Scan for the cell matching the given text and deliver its (x, y) coordinate at center. 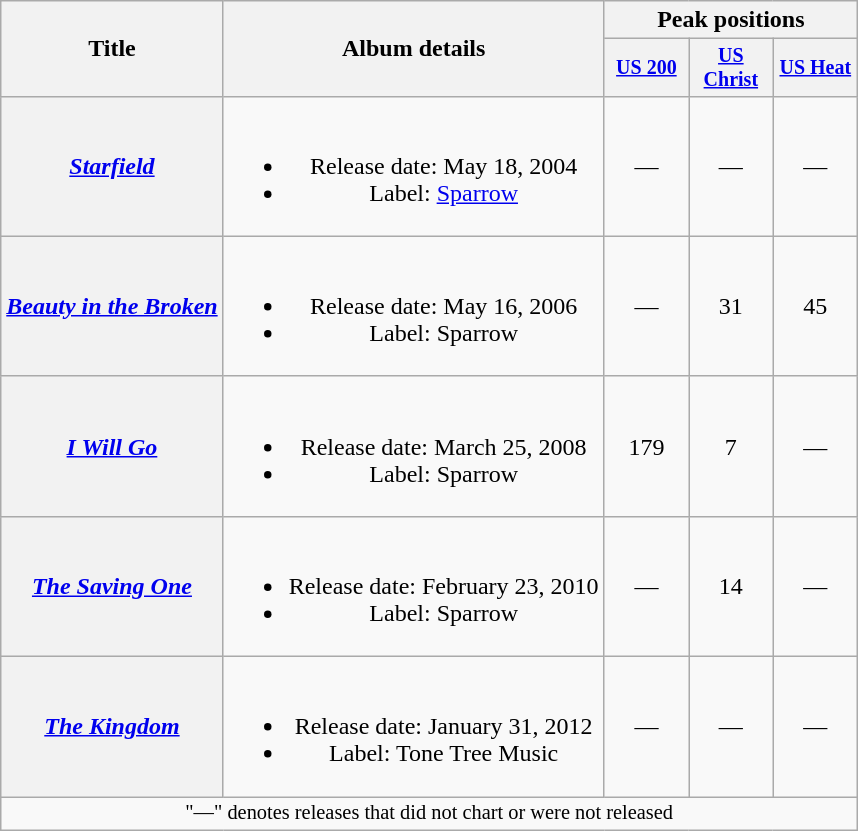
Starfield (112, 166)
Album details (414, 49)
Peak positions (730, 20)
Release date: May 18, 2004Label: Sparrow (414, 166)
Release date: May 16, 2006Label: Sparrow (414, 306)
179 (646, 446)
"—" denotes releases that did not chart or were not released (430, 814)
Title (112, 49)
US Heat (815, 68)
14 (731, 586)
31 (731, 306)
Beauty in the Broken (112, 306)
US Christ (731, 68)
Release date: March 25, 2008Label: Sparrow (414, 446)
The Saving One (112, 586)
Release date: January 31, 2012Label: Tone Tree Music (414, 727)
Release date: February 23, 2010Label: Sparrow (414, 586)
US 200 (646, 68)
The Kingdom (112, 727)
45 (815, 306)
7 (731, 446)
I Will Go (112, 446)
